Locate the cell with the specified text and output its [x, y] center coordinate. 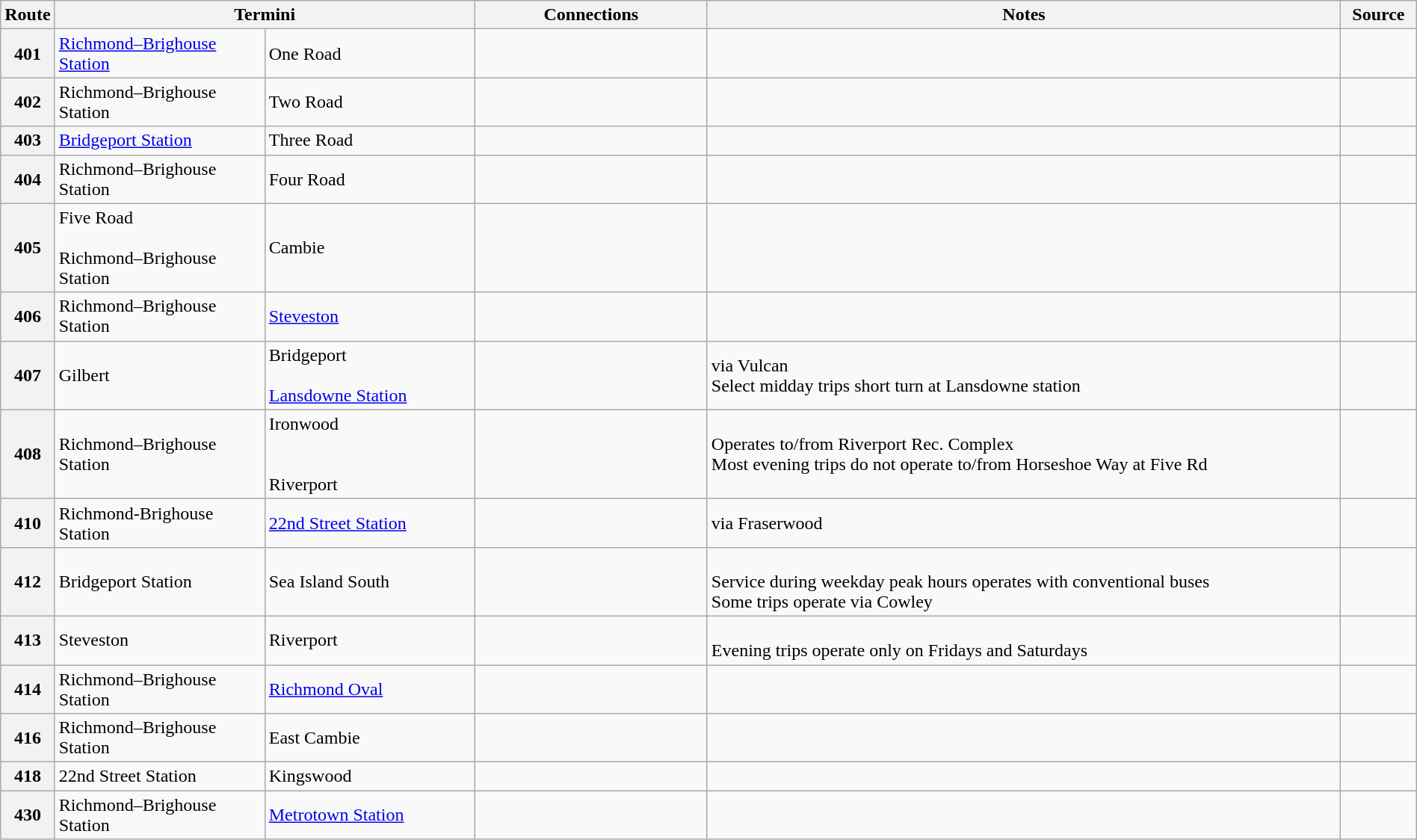
430 [28, 815]
Service during weekday peak hours operates with conventional busesSome trips operate via Cowley [1024, 581]
Evening trips operate only on Fridays and Saturdays [1024, 640]
407 [28, 375]
via Fraserwood [1024, 523]
Cambie [369, 248]
412 [28, 581]
Riverport [369, 640]
403 [28, 140]
Richmond Oval [369, 689]
via VulcanSelect midday trips short turn at Lansdowne station [1024, 375]
406 [28, 317]
408 [28, 454]
405 [28, 248]
Three Road [369, 140]
Route [28, 15]
Sea Island South [369, 581]
418 [28, 776]
Gilbert [160, 375]
402 [28, 102]
East Cambie [369, 738]
404 [28, 179]
414 [28, 689]
One Road [369, 54]
Connections [590, 15]
IronwoodRiverport [369, 454]
410 [28, 523]
Richmond-Brighouse Station [160, 523]
Metrotown Station [369, 815]
Four Road [369, 179]
BridgeportLansdowne Station [369, 375]
Two Road [369, 102]
401 [28, 54]
413 [28, 640]
Termini [265, 15]
416 [28, 738]
Five RoadRichmond–Brighouse Station [160, 248]
Kingswood [369, 776]
Notes [1024, 15]
Operates to/from Riverport Rec. ComplexMost evening trips do not operate to/from Horseshoe Way at Five Rd [1024, 454]
Source [1379, 15]
